Scan for the cell matching the given text and deliver its [X, Y] coordinate at center. 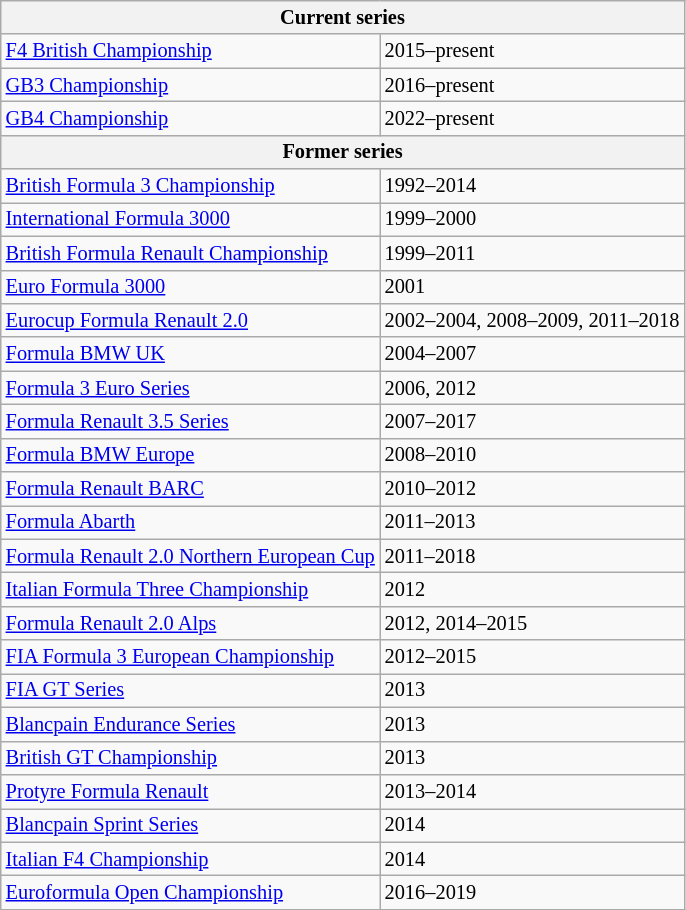
2010–2012 [532, 489]
2016–2019 [532, 892]
Formula Abarth [190, 522]
2011–2018 [532, 556]
2001 [532, 287]
British Formula Renault Championship [190, 253]
Formula 3 Euro Series [190, 388]
2011–2013 [532, 522]
Blancpain Endurance Series [190, 724]
Italian F4 Championship [190, 859]
International Formula 3000 [190, 219]
2022–present [532, 118]
2002–2004, 2008–2009, 2011–2018 [532, 320]
GB3 Championship [190, 85]
Eurocup Formula Renault 2.0 [190, 320]
Formula Renault 2.0 Northern European Cup [190, 556]
2012 [532, 589]
2012–2015 [532, 657]
Formula BMW Europe [190, 455]
2008–2010 [532, 455]
Italian Formula Three Championship [190, 589]
GB4 Championship [190, 118]
Protyre Formula Renault [190, 791]
1992–2014 [532, 186]
2006, 2012 [532, 388]
2012, 2014–2015 [532, 623]
FIA Formula 3 European Championship [190, 657]
2016–present [532, 85]
Formula Renault 2.0 Alps [190, 623]
F4 British Championship [190, 51]
1999–2000 [532, 219]
Formula Renault 3.5 Series [190, 421]
1999–2011 [532, 253]
2007–2017 [532, 421]
Formula BMW UK [190, 354]
2015–present [532, 51]
Euroformula Open Championship [190, 892]
2004–2007 [532, 354]
FIA GT Series [190, 690]
British Formula 3 Championship [190, 186]
2013–2014 [532, 791]
British GT Championship [190, 758]
Euro Formula 3000 [190, 287]
Formula Renault BARC [190, 489]
Former series [342, 152]
Current series [342, 17]
Blancpain Sprint Series [190, 825]
